Identify which cell holds the provided text, then report its (X, Y) central coordinate. 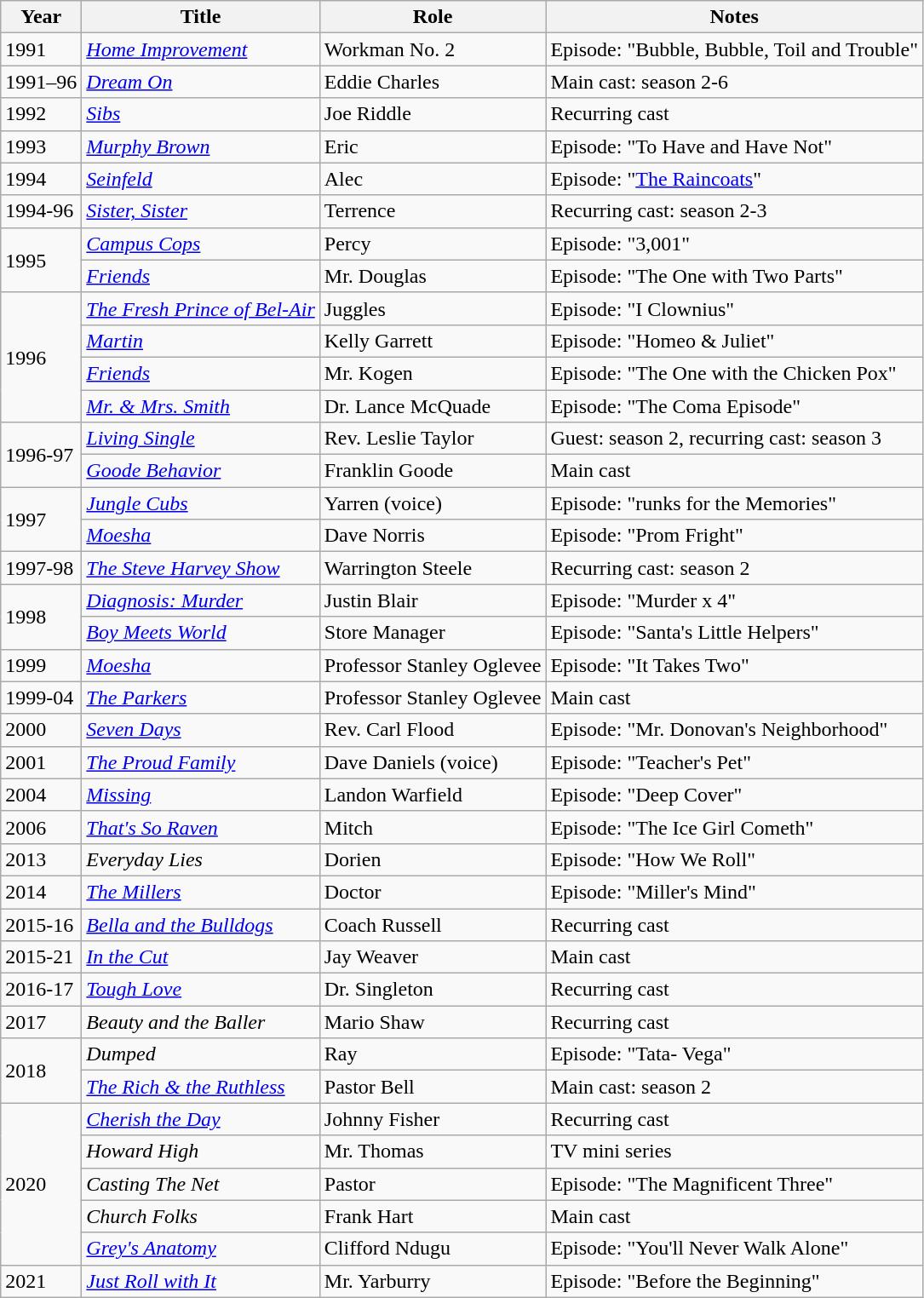
The Millers (201, 892)
Episode: "You'll Never Walk Alone" (734, 1249)
Campus Cops (201, 244)
Episode: "Bubble, Bubble, Toil and Trouble" (734, 49)
Dumped (201, 1054)
Living Single (201, 439)
Frank Hart (433, 1216)
Pastor (433, 1184)
Episode: "Teacher's Pet" (734, 762)
Mr. Douglas (433, 276)
Episode: "runks for the Memories" (734, 503)
Episode: "Tata- Vega" (734, 1054)
2015-21 (41, 957)
2021 (41, 1281)
Yarren (voice) (433, 503)
1994-96 (41, 211)
2020 (41, 1184)
2004 (41, 795)
1997-98 (41, 568)
Episode: "I Clownius" (734, 308)
Everyday Lies (201, 859)
1996-97 (41, 455)
Justin Blair (433, 600)
Mr. Kogen (433, 373)
That's So Raven (201, 827)
Dave Norris (433, 536)
Episode: "Mr. Donovan's Neighborhood" (734, 730)
Episode: "Deep Cover" (734, 795)
Warrington Steele (433, 568)
2001 (41, 762)
The Rich & the Ruthless (201, 1087)
Recurring cast: season 2-3 (734, 211)
Episode: "Homeo & Juliet" (734, 341)
Home Improvement (201, 49)
Juggles (433, 308)
Episode: "3,001" (734, 244)
Workman No. 2 (433, 49)
Percy (433, 244)
2000 (41, 730)
Dr. Singleton (433, 990)
Boy Meets World (201, 633)
Coach Russell (433, 924)
Rev. Leslie Taylor (433, 439)
Johnny Fisher (433, 1119)
Eddie Charles (433, 82)
Seven Days (201, 730)
Kelly Garrett (433, 341)
2013 (41, 859)
The Proud Family (201, 762)
Eric (433, 146)
Goode Behavior (201, 471)
Dorien (433, 859)
Store Manager (433, 633)
1997 (41, 520)
Rev. Carl Flood (433, 730)
Episode: "The Ice Girl Cometh" (734, 827)
Episode: "How We Roll" (734, 859)
The Parkers (201, 698)
Bella and the Bulldogs (201, 924)
Episode: "The Raincoats" (734, 179)
TV mini series (734, 1152)
1993 (41, 146)
Beauty and the Baller (201, 1022)
Notes (734, 17)
Jungle Cubs (201, 503)
Episode: "The Magnificent Three" (734, 1184)
Dream On (201, 82)
Title (201, 17)
Guest: season 2, recurring cast: season 3 (734, 439)
1998 (41, 617)
Joe Riddle (433, 114)
1995 (41, 260)
2016-17 (41, 990)
Grey's Anatomy (201, 1249)
Main cast: season 2 (734, 1087)
1992 (41, 114)
Howard High (201, 1152)
The Fresh Prince of Bel-Air (201, 308)
Jay Weaver (433, 957)
Role (433, 17)
2017 (41, 1022)
Martin (201, 341)
Episode: "The Coma Episode" (734, 406)
Recurring cast: season 2 (734, 568)
1994 (41, 179)
Franklin Goode (433, 471)
Diagnosis: Murder (201, 600)
Alec (433, 179)
Cherish the Day (201, 1119)
Missing (201, 795)
Episode: "The One with Two Parts" (734, 276)
Clifford Ndugu (433, 1249)
In the Cut (201, 957)
1999 (41, 665)
1996 (41, 357)
Murphy Brown (201, 146)
1991 (41, 49)
The Steve Harvey Show (201, 568)
Dave Daniels (voice) (433, 762)
2018 (41, 1071)
2014 (41, 892)
Episode: "Miller's Mind" (734, 892)
Casting The Net (201, 1184)
Mr. Thomas (433, 1152)
Terrence (433, 211)
Sister, Sister (201, 211)
Mr. & Mrs. Smith (201, 406)
2015-16 (41, 924)
Episode: "It Takes Two" (734, 665)
Ray (433, 1054)
Sibs (201, 114)
Tough Love (201, 990)
Mr. Yarburry (433, 1281)
Episode: "Prom Fright" (734, 536)
Mario Shaw (433, 1022)
Episode: "Before the Beginning" (734, 1281)
2006 (41, 827)
Episode: "Murder x 4" (734, 600)
Church Folks (201, 1216)
Landon Warfield (433, 795)
Doctor (433, 892)
Episode: "To Have and Have Not" (734, 146)
1999-04 (41, 698)
Main cast: season 2-6 (734, 82)
Just Roll with It (201, 1281)
Pastor Bell (433, 1087)
Seinfeld (201, 179)
Dr. Lance McQuade (433, 406)
Episode: "Santa's Little Helpers" (734, 633)
Year (41, 17)
Episode: "The One with the Chicken Pox" (734, 373)
1991–96 (41, 82)
Mitch (433, 827)
